Identify which cell holds the provided text, then report its (X, Y) central coordinate. 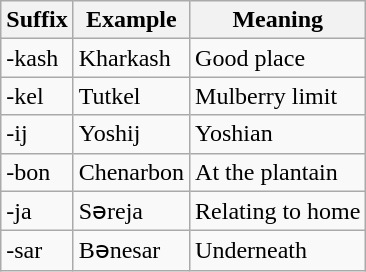
Tutkel (131, 96)
-kel (37, 96)
-kash (37, 58)
Səreja (131, 211)
Kharkash (131, 58)
Chenarbon (131, 172)
Yoshian (278, 134)
Underneath (278, 251)
-sar (37, 251)
Good place (278, 58)
-ij (37, 134)
-bon (37, 172)
Yoshij (131, 134)
Mulberry limit (278, 96)
-ja (37, 211)
Example (131, 20)
Relating to home (278, 211)
Meaning (278, 20)
Bənesar (131, 251)
Suffix (37, 20)
At the plantain (278, 172)
